Locate the cell with the specified text and output its (x, y) center coordinate. 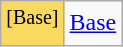
Base (93, 24)
[Base] (32, 24)
